From the cell containing the given text, extract its center point as (x, y) coordinate. 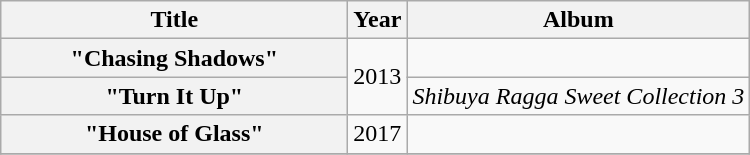
"House of Glass" (174, 134)
Title (174, 20)
Shibuya Ragga Sweet Collection 3 (578, 96)
"Turn It Up" (174, 96)
2013 (378, 77)
Album (578, 20)
"Chasing Shadows" (174, 58)
Year (378, 20)
2017 (378, 134)
